Capture the cell that displays the provided text and extract its [X, Y] central coordinate. 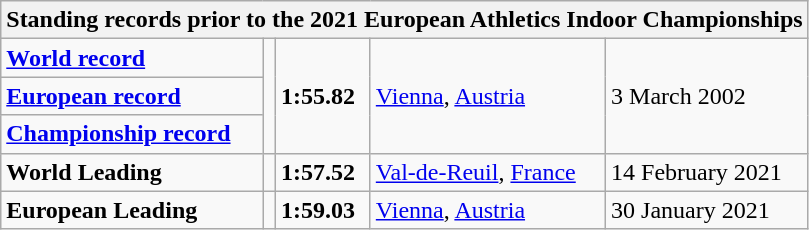
30 January 2021 [708, 210]
14 February 2021 [708, 172]
Val-de-Reuil, France [488, 172]
European record [132, 96]
3 March 2002 [708, 96]
World Leading [132, 172]
World record [132, 58]
European Leading [132, 210]
Championship record [132, 134]
1:59.03 [322, 210]
1:55.82 [322, 96]
Standing records prior to the 2021 European Athletics Indoor Championships [404, 20]
1:57.52 [322, 172]
